Provide the [X, Y] coordinate of the cell's center where the given text is located.  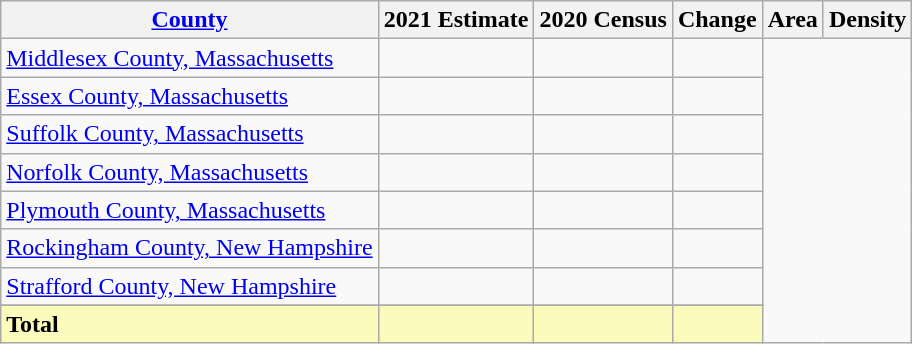
Strafford County, New Hampshire [190, 286]
Norfolk County, Massachusetts [190, 172]
Rockingham County, New Hampshire [190, 248]
Area [792, 20]
2020 Census [603, 20]
Density [867, 20]
Plymouth County, Massachusetts [190, 210]
2021 Estimate [456, 20]
Essex County, Massachusetts [190, 96]
Middlesex County, Massachusetts [190, 58]
Total [190, 324]
Change [717, 20]
County [190, 20]
Suffolk County, Massachusetts [190, 134]
